Determine the [x, y] coordinate at the center of the cell enclosing the given text.  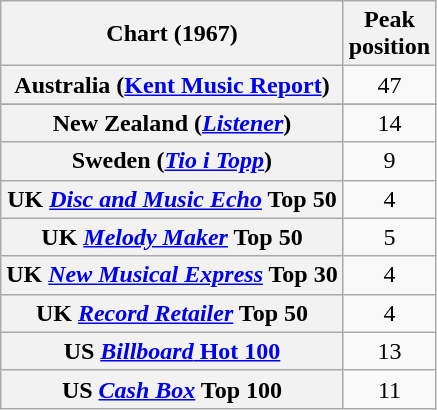
Australia (Kent Music Report) [172, 85]
US Cash Box Top 100 [172, 389]
Sweden (Tio i Topp) [172, 161]
Chart (1967) [172, 34]
13 [389, 351]
9 [389, 161]
New Zealand (Listener) [172, 123]
US Billboard Hot 100 [172, 351]
11 [389, 389]
UK New Musical Express Top 30 [172, 275]
5 [389, 237]
14 [389, 123]
47 [389, 85]
UK Disc and Music Echo Top 50 [172, 199]
UK Record Retailer Top 50 [172, 313]
UK Melody Maker Top 50 [172, 237]
Peakposition [389, 34]
